Provide the (x, y) coordinate of the cell's center where the given text is located.  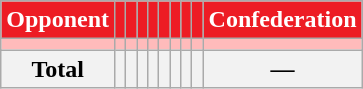
Opponent (58, 20)
Confederation (282, 20)
Total (58, 69)
— (282, 69)
